Output the (x, y) coordinate of the center of the cell containing the given text.  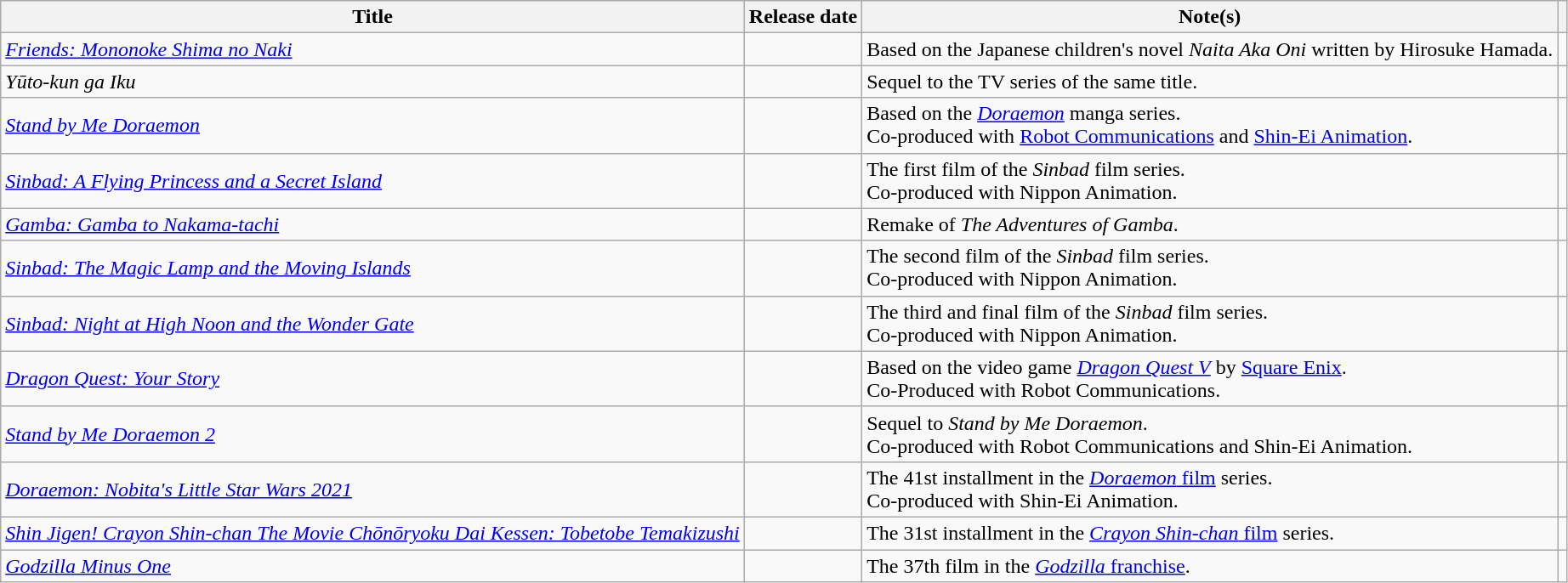
The third and final film of the Sinbad film series.Co-produced with Nippon Animation. (1210, 323)
Note(s) (1210, 17)
Based on the Japanese children's novel Naita Aka Oni written by Hirosuke Hamada. (1210, 49)
Friends: Mononoke Shima no Naki (372, 49)
Yūto-kun ga Iku (372, 82)
Release date (803, 17)
Sinbad: The Magic Lamp and the Moving Islands (372, 269)
Shin Jigen! Crayon Shin-chan The Movie Chōnōryoku Dai Kessen: Tobetobe Temakizushi (372, 533)
Doraemon: Nobita's Little Star Wars 2021 (372, 490)
Sinbad: A Flying Princess and a Secret Island (372, 180)
The 31st installment in the Crayon Shin-chan film series. (1210, 533)
Gamba: Gamba to Nakama-tachi (372, 224)
The first film of the Sinbad film series.Co-produced with Nippon Animation. (1210, 180)
The second film of the Sinbad film series.Co-produced with Nippon Animation. (1210, 269)
Title (372, 17)
Based on the Doraemon manga series.Co-produced with Robot Communications and Shin-Ei Animation. (1210, 126)
Based on the video game Dragon Quest V by Square Enix.Co-Produced with Robot Communications. (1210, 379)
The 41st installment in the Doraemon film series.Co-produced with Shin-Ei Animation. (1210, 490)
Stand by Me Doraemon 2 (372, 433)
Sequel to Stand by Me Doraemon.Co-produced with Robot Communications and Shin-Ei Animation. (1210, 433)
Sinbad: Night at High Noon and the Wonder Gate (372, 323)
Dragon Quest: Your Story (372, 379)
Remake of The Adventures of Gamba. (1210, 224)
The 37th film in the Godzilla franchise. (1210, 565)
Godzilla Minus One (372, 565)
Sequel to the TV series of the same title. (1210, 82)
Stand by Me Doraemon (372, 126)
